Extract the [X, Y] coordinate from the center of the cell holding the provided text.  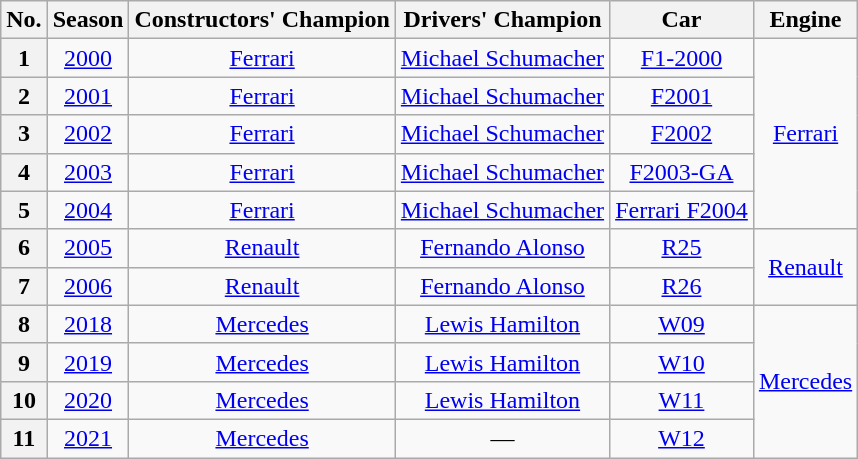
Car [682, 20]
9 [24, 362]
W12 [682, 438]
4 [24, 172]
R25 [682, 248]
2000 [88, 58]
Engine [805, 20]
No. [24, 20]
1 [24, 58]
11 [24, 438]
7 [24, 286]
F2002 [682, 134]
W10 [682, 362]
2001 [88, 96]
3 [24, 134]
F2003-GA [682, 172]
Season [88, 20]
2018 [88, 324]
2 [24, 96]
5 [24, 210]
2020 [88, 400]
2019 [88, 362]
W11 [682, 400]
Constructors' Champion [262, 20]
2006 [88, 286]
2021 [88, 438]
10 [24, 400]
Ferrari F2004 [682, 210]
F2001 [682, 96]
2002 [88, 134]
6 [24, 248]
2005 [88, 248]
R26 [682, 286]
W09 [682, 324]
2003 [88, 172]
Drivers' Champion [502, 20]
8 [24, 324]
2004 [88, 210]
— [502, 438]
F1-2000 [682, 58]
